Determine the [X, Y] coordinate at the center of the cell enclosing the given text.  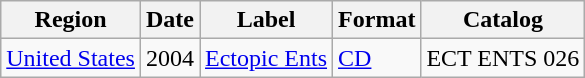
2004 [170, 58]
CD [377, 58]
Ectopic Ents [266, 58]
Format [377, 20]
Region [71, 20]
Label [266, 20]
Date [170, 20]
ECT ENTS 026 [503, 58]
Catalog [503, 20]
United States [71, 58]
